Extract the (X, Y) coordinate from the center of the cell holding the provided text.  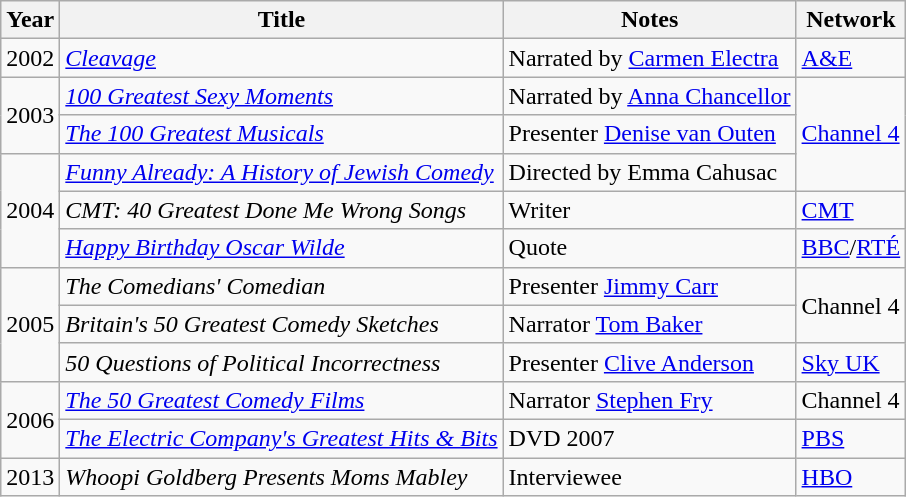
Writer (650, 210)
CMT: 40 Greatest Done Me Wrong Songs (282, 210)
Happy Birthday Oscar Wilde (282, 248)
The Electric Company's Greatest Hits & Bits (282, 438)
2002 (30, 58)
Sky UK (851, 362)
Presenter Jimmy Carr (650, 286)
Title (282, 20)
Notes (650, 20)
2003 (30, 115)
PBS (851, 438)
Britain's 50 Greatest Comedy Sketches (282, 324)
Narrated by Carmen Electra (650, 58)
CMT (851, 210)
BBC/RTÉ (851, 248)
Presenter Clive Anderson (650, 362)
Year (30, 20)
50 Questions of Political Incorrectness (282, 362)
Presenter Denise van Outen (650, 134)
The Comedians' Comedian (282, 286)
100 Greatest Sexy Moments (282, 96)
2013 (30, 477)
Narrator Stephen Fry (650, 400)
Interviewee (650, 477)
The 50 Greatest Comedy Films (282, 400)
Whoopi Goldberg Presents Moms Mabley (282, 477)
Funny Already: A History of Jewish Comedy (282, 172)
Narrator Tom Baker (650, 324)
Cleavage (282, 58)
Narrated by Anna Chancellor (650, 96)
Directed by Emma Cahusac (650, 172)
A&E (851, 58)
2005 (30, 324)
Quote (650, 248)
Network (851, 20)
DVD 2007 (650, 438)
2004 (30, 210)
HBO (851, 477)
2006 (30, 419)
The 100 Greatest Musicals (282, 134)
